Identify which cell holds the provided text, then report its [x, y] central coordinate. 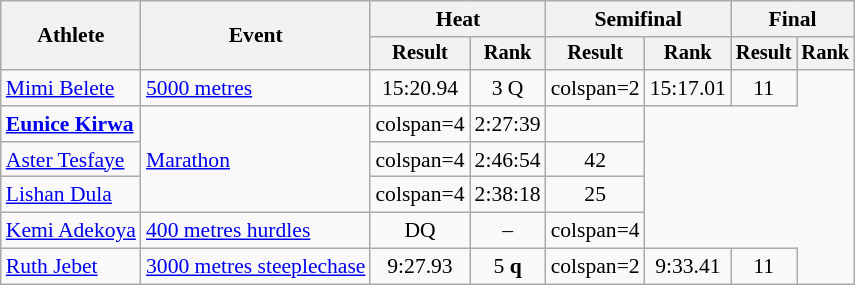
5000 metres [256, 88]
Marathon [256, 160]
2:27:39 [508, 124]
Aster Tesfaye [71, 160]
Eunice Kirwa [71, 124]
2:46:54 [508, 160]
15:20.94 [420, 88]
9:33.41 [688, 267]
42 [596, 160]
2:38:18 [508, 195]
Final [792, 19]
15:17.01 [688, 88]
5 q [508, 267]
Event [256, 36]
9:27.93 [420, 267]
Ruth Jebet [71, 267]
3 Q [508, 88]
– [508, 231]
DQ [420, 231]
Semifinal [638, 19]
25 [596, 195]
400 metres hurdles [256, 231]
3000 metres steeplechase [256, 267]
Athlete [71, 36]
Heat [458, 19]
Mimi Belete [71, 88]
Lishan Dula [71, 195]
Kemi Adekoya [71, 231]
